Pinpoint the cell where the given text exists, returning its (X, Y) midpoint coordinate. 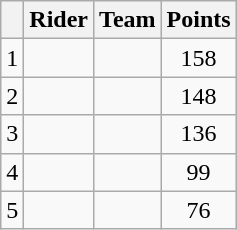
76 (198, 210)
1 (12, 58)
5 (12, 210)
3 (12, 134)
99 (198, 172)
Rider (59, 20)
2 (12, 96)
Points (198, 20)
148 (198, 96)
Team (128, 20)
4 (12, 172)
136 (198, 134)
158 (198, 58)
